Capture the cell that displays the provided text and extract its (X, Y) central coordinate. 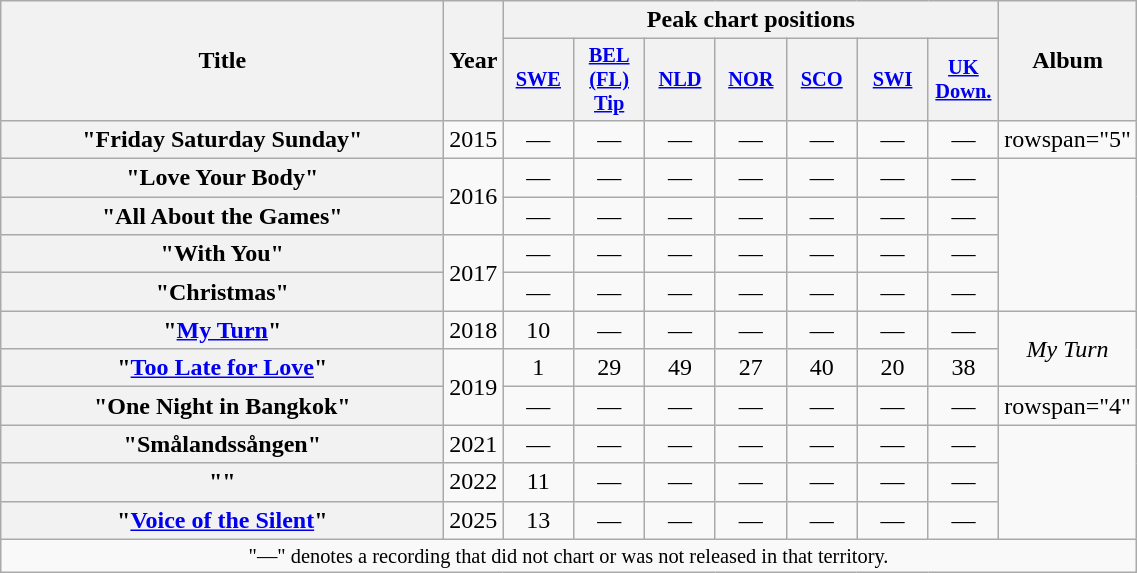
Year (474, 61)
SCO (822, 80)
1 (538, 368)
2025 (474, 520)
UKDown. (964, 80)
"Too Late for Love" (222, 368)
29 (610, 368)
40 (822, 368)
"—" denotes a recording that did not chart or was not released in that territory. (569, 556)
NLD (680, 80)
2016 (474, 197)
49 (680, 368)
2019 (474, 387)
Peak chart positions (751, 20)
"With You" (222, 254)
2015 (474, 139)
rowspan="4" (1068, 406)
SWI (892, 80)
rowspan="5" (1068, 139)
"One Night in Bangkok" (222, 406)
2021 (474, 444)
NOR (750, 80)
"Love Your Body" (222, 178)
Album (1068, 61)
"My Turn" (222, 330)
Title (222, 61)
"Smålandssången" (222, 444)
10 (538, 330)
38 (964, 368)
13 (538, 520)
11 (538, 482)
2017 (474, 273)
"Voice of the Silent" (222, 520)
27 (750, 368)
SWE (538, 80)
"Friday Saturday Sunday" (222, 139)
"" (222, 482)
My Turn (1068, 349)
20 (892, 368)
"Christmas" (222, 292)
2018 (474, 330)
BEL(FL)Tip (610, 80)
"All About the Games" (222, 216)
2022 (474, 482)
